Extract the (x, y) coordinate from the center of the cell holding the provided text.  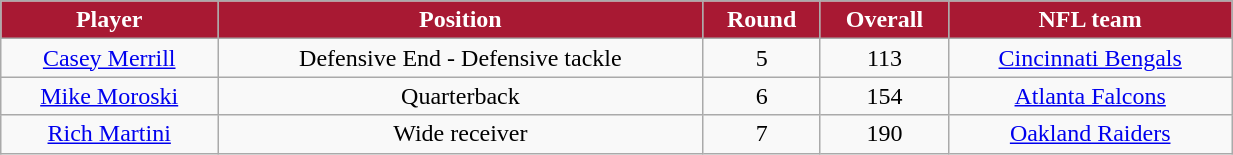
Round (762, 20)
Defensive End - Defensive tackle (460, 58)
NFL team (1090, 20)
Mike Moroski (110, 96)
Cincinnati Bengals (1090, 58)
Atlanta Falcons (1090, 96)
Player (110, 20)
Overall (884, 20)
Rich Martini (110, 134)
Wide receiver (460, 134)
Position (460, 20)
113 (884, 58)
6 (762, 96)
Quarterback (460, 96)
7 (762, 134)
Casey Merrill (110, 58)
154 (884, 96)
5 (762, 58)
190 (884, 134)
Oakland Raiders (1090, 134)
